For the text-containing cell, return its midpoint in [X, Y] coordinate format. 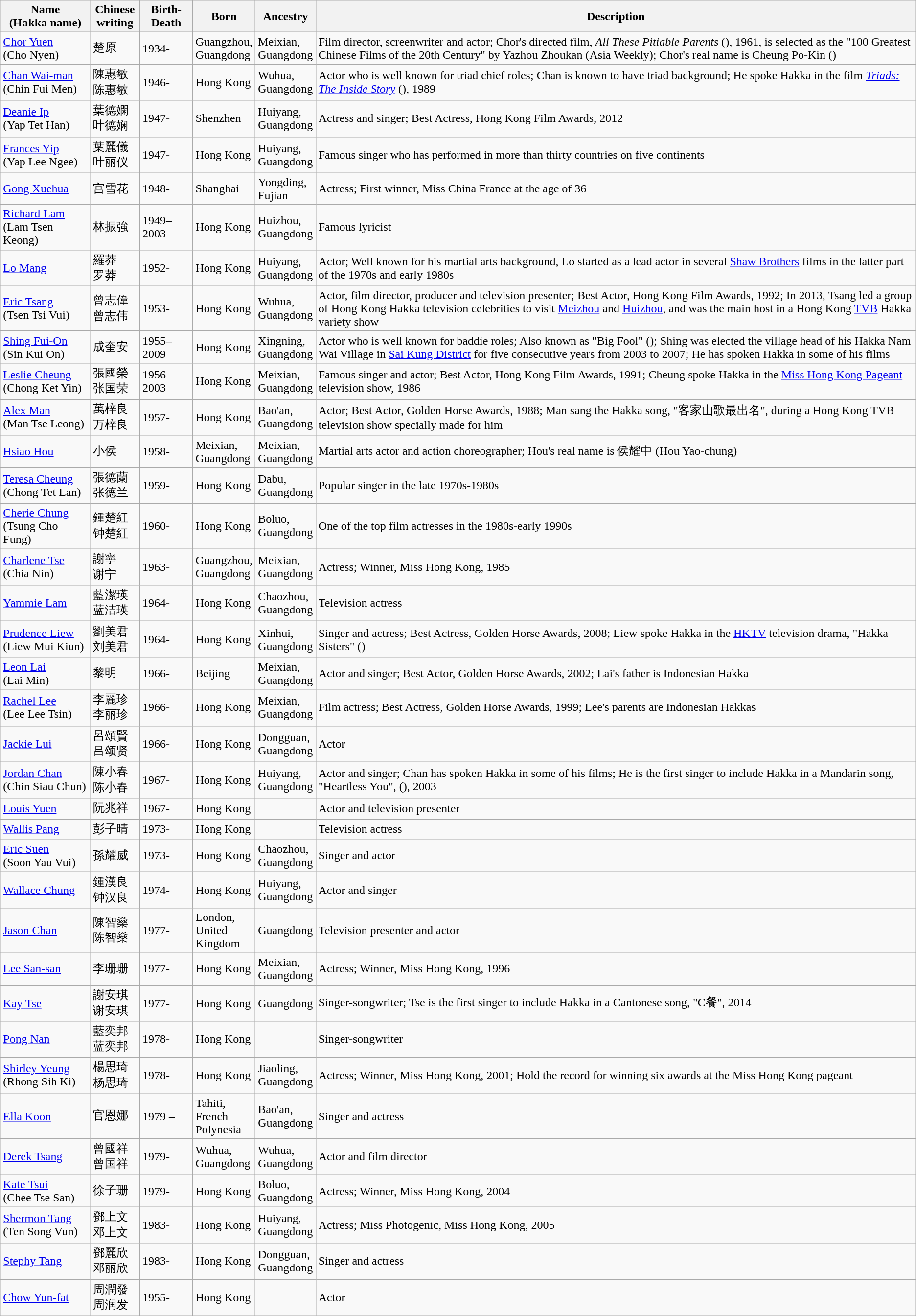
1955–2009 [166, 347]
Name(Hakka name) [46, 17]
Chor Yuen(Cho Nyen) [46, 48]
Martial arts actor and action choreographer; Hou's real name is 侯耀中 (Hou Yao-chung) [616, 451]
Jason Chan [46, 930]
Film actress; Best Actress, Golden Horse Awards, 1999; Lee's parents are Indonesian Hakkas [616, 707]
黎明 [114, 674]
1959- [166, 486]
徐子珊 [114, 1191]
Jordan Chan(Chin Siau Chun) [46, 780]
Deanie Ip(Yap Tet Han) [46, 118]
Xingning, Guangdong [286, 347]
Leslie Cheung(Chong Ket Yin) [46, 381]
Yammie Lam [46, 603]
Gong Xuehua [46, 189]
萬梓良万梓良 [114, 417]
1948- [166, 189]
Charlene Tse(Chia Nin) [46, 567]
Description [616, 17]
Singer-songwriter [616, 1039]
Popular singer in the late 1970s-1980s [616, 486]
Singer and actor [616, 856]
Ella Koon [46, 1116]
宫雪花 [114, 189]
Actor and television presenter [616, 809]
Actor; Best Actor, Golden Horse Awards, 1988; Man sang the Hakka song, "客家山歌最出名", during a Hong Kong TVB television show specially made for him [616, 417]
Singer and actress; Best Actress, Golden Horse Awards, 2008; Liew spoke Hakka in the HKTV television drama, "Hakka Sisters" () [616, 639]
1934- [166, 48]
Actress; Winner, Miss Hong Kong, 1985 [616, 567]
Frances Yip(Yap Lee Ngee) [46, 155]
Leon Lai(Lai Min) [46, 674]
Chinese writing [114, 17]
Tahiti, French Polynesia [224, 1116]
Actress; Winner, Miss Hong Kong, 2004 [616, 1191]
Wallis Pang [46, 829]
1963- [166, 567]
Chan Wai-man(Chin Fui Men) [46, 82]
Xinhui, Guangdong [286, 639]
Eric Suen (Soon Yau Vui) [46, 856]
Louis Yuen [46, 809]
謝安琪谢安琪 [114, 1003]
Actor who is well known for triad chief roles; Chan is known to have triad background; He spoke Hakka in the film Triads: The Inside Story (), 1989 [616, 82]
Famous singer and actor; Best Actor, Hong Kong Film Awards, 1991; Cheung spoke Hakka in the Miss Hong Kong Pageant television show, 1986 [616, 381]
楚原 [114, 48]
1979 – [166, 1116]
London, United Kingdom [224, 930]
鍾楚紅钟楚紅 [114, 526]
曾國祥曾国祥 [114, 1157]
Actor and singer [616, 890]
Wallace Chung [46, 890]
Shermon Tang(Ten Song Vun) [46, 1225]
鍾漢良钟汉良 [114, 890]
Shirley Yeung(Rhong Sih Ki) [46, 1076]
彭子晴 [114, 829]
張國榮张国荣 [114, 381]
Actress; Winner, Miss Hong Kong, 2001; Hold the record for winning six awards at the Miss Hong Kong pageant [616, 1076]
Stephy Tang [46, 1261]
鄧上文邓上文 [114, 1225]
楊思琦杨思琦 [114, 1076]
葉麗儀叶丽仪 [114, 155]
Famous singer who has performed in more than thirty countries on five continents [616, 155]
鄧麗欣邓丽欣 [114, 1261]
林振強 [114, 227]
阮兆祥 [114, 809]
官恩娜 [114, 1116]
1952- [166, 268]
1958- [166, 451]
1949–2003 [166, 227]
Alex Man(Man Tse Leong) [46, 417]
1956–2003 [166, 381]
成奎安 [114, 347]
曾志偉曾志伟 [114, 308]
Eric Tsang(Tsen Tsi Vui) [46, 308]
Richard Lam(Lam Tsen Keong) [46, 227]
劉美君刘美君 [114, 639]
One of the top film actresses in the 1980s-early 1990s [616, 526]
Hsiao Hou [46, 451]
Singer-songwriter; Tse is the first singer to include Hakka in a Cantonese song, "C餐", 2014 [616, 1003]
Lo Mang [46, 268]
謝寧谢宁 [114, 567]
Cherie Chung(Tsung Cho Fung) [46, 526]
羅莽罗莽 [114, 268]
Actress; Winner, Miss Hong Kong, 1996 [616, 968]
孫耀威 [114, 856]
Beijing [224, 674]
Actor and film director [616, 1157]
Chow Yun-fat [46, 1297]
李珊珊 [114, 968]
Lee San-san [46, 968]
Kate Tsui(Chee Tse San) [46, 1191]
Pong Nan [46, 1039]
Huizhou, Guangdong [286, 227]
張德蘭张德兰 [114, 486]
Rachel Lee (Lee Lee Tsin) [46, 707]
陳惠敏陈惠敏 [114, 82]
Shanghai [224, 189]
Famous lyricist [616, 227]
Actor and singer; Best Actor, Golden Horse Awards, 2002; Lai's father is Indonesian Hakka [616, 674]
Born [224, 17]
呂頌賢吕颂贤 [114, 744]
Birth-Death [166, 17]
Actress; First winner, Miss China France at the age of 36 [616, 189]
小侯 [114, 451]
Jackie Lui [46, 744]
1960- [166, 526]
Jiaoling, Guangdong [286, 1076]
Teresa Cheung(Chong Tet Lan) [46, 486]
陳智燊陈智燊 [114, 930]
藍潔瑛蓝洁瑛 [114, 603]
李麗珍李丽珍 [114, 707]
Actor and singer; Chan has spoken Hakka in some of his films; He is the first singer to include Hakka in a Mandarin song, "Heartless You", (), 2003 [616, 780]
Kay Tse [46, 1003]
1946- [166, 82]
1953- [166, 308]
陳小春陈小春 [114, 780]
Shing Fui-On(Sin Kui On) [46, 347]
1974- [166, 890]
葉德嫻叶德娴 [114, 118]
Actress; Miss Photogenic, Miss Hong Kong, 2005 [616, 1225]
Actress and singer; Best Actress, Hong Kong Film Awards, 2012 [616, 118]
Dabu, Guangdong [286, 486]
Yongding, Fujian [286, 189]
1955- [166, 1297]
藍奕邦蓝奕邦 [114, 1039]
Ancestry [286, 17]
1957- [166, 417]
Derek Tsang [46, 1157]
Prudence Liew(Liew Mui Kiun) [46, 639]
Shenzhen [224, 118]
Television presenter and actor [616, 930]
周潤發周润发 [114, 1297]
